Provide the [x, y] coordinate of the cell's center where the given text is located.  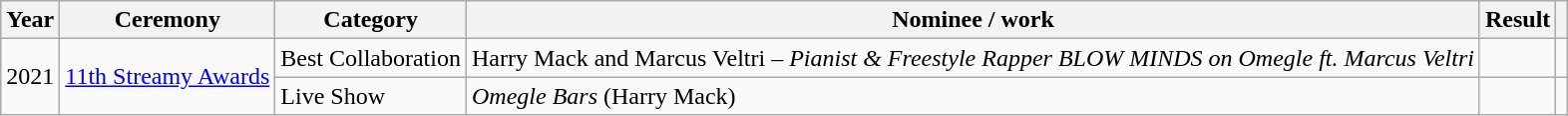
Year [30, 20]
Nominee / work [973, 20]
Live Show [371, 96]
Ceremony [168, 20]
11th Streamy Awards [168, 77]
Category [371, 20]
Result [1517, 20]
2021 [30, 77]
Omegle Bars (Harry Mack) [973, 96]
Best Collaboration [371, 58]
Harry Mack and Marcus Veltri – Pianist & Freestyle Rapper BLOW MINDS on Omegle ft. Marcus Veltri [973, 58]
